Provide the [X, Y] coordinate of the cell's center where the given text is located.  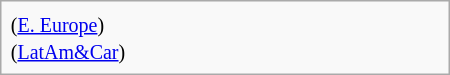
(E. Europe) (LatAm&Car) [224, 38]
